Extract the [x, y] coordinate from the center of the cell holding the provided text.  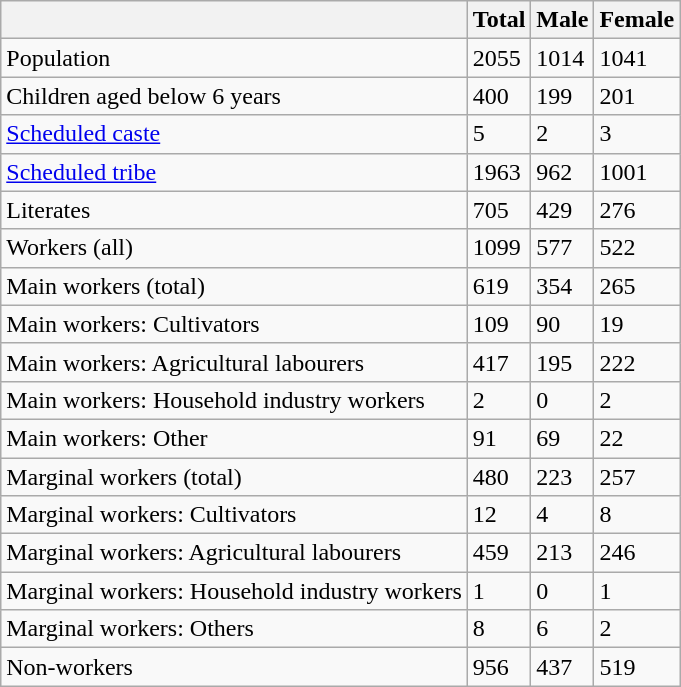
956 [499, 667]
577 [562, 248]
Population [234, 58]
Marginal workers: Cultivators [234, 515]
246 [637, 553]
Scheduled caste [234, 134]
Main workers: Other [234, 438]
Female [637, 20]
6 [562, 629]
Non-workers [234, 667]
962 [562, 172]
705 [499, 210]
480 [499, 477]
Main workers: Cultivators [234, 324]
213 [562, 553]
519 [637, 667]
223 [562, 477]
Main workers: Agricultural labourers [234, 362]
Marginal workers: Others [234, 629]
417 [499, 362]
5 [499, 134]
201 [637, 96]
429 [562, 210]
222 [637, 362]
3 [637, 134]
437 [562, 667]
Main workers (total) [234, 286]
Male [562, 20]
Marginal workers (total) [234, 477]
2055 [499, 58]
12 [499, 515]
91 [499, 438]
522 [637, 248]
1963 [499, 172]
Main workers: Household industry workers [234, 400]
276 [637, 210]
19 [637, 324]
4 [562, 515]
Literates [234, 210]
Children aged below 6 years [234, 96]
1041 [637, 58]
265 [637, 286]
Marginal workers: Agricultural labourers [234, 553]
1014 [562, 58]
459 [499, 553]
400 [499, 96]
Workers (all) [234, 248]
199 [562, 96]
257 [637, 477]
109 [499, 324]
22 [637, 438]
354 [562, 286]
69 [562, 438]
619 [499, 286]
Marginal workers: Household industry workers [234, 591]
195 [562, 362]
Scheduled tribe [234, 172]
1001 [637, 172]
Total [499, 20]
90 [562, 324]
1099 [499, 248]
